Search for the cell housing the specified text and yield its (x, y) center coordinate. 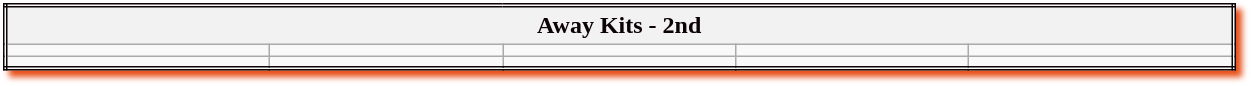
Away Kits - 2nd (619, 25)
